Return the [X, Y] coordinate for the center point of the cell that contains the specified text.  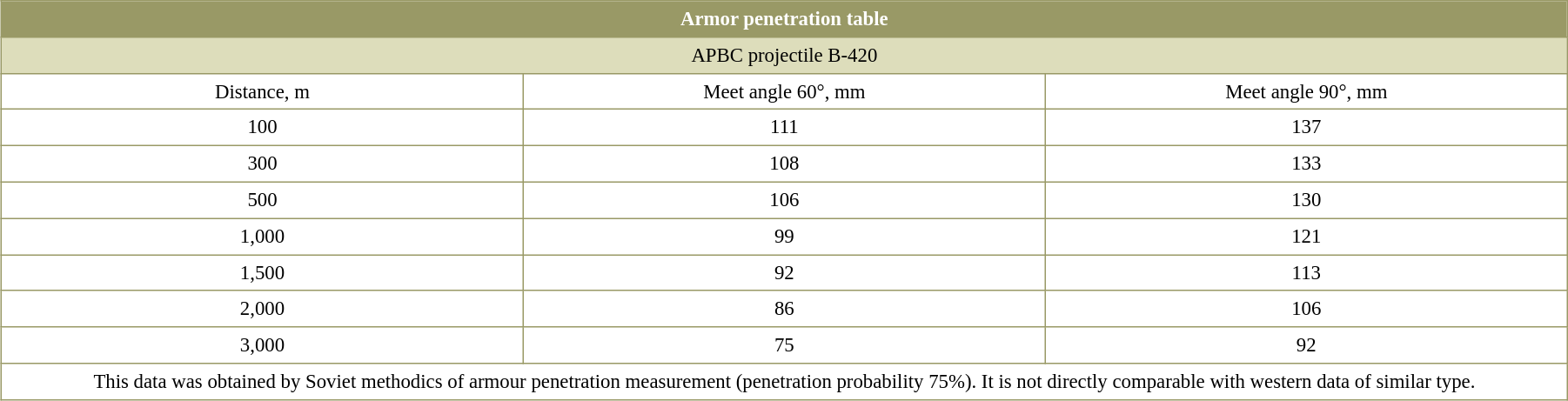
300 [263, 164]
1,000 [263, 237]
75 [784, 345]
99 [784, 237]
133 [1306, 164]
Meet angle 60°, mm [784, 91]
3,000 [263, 345]
121 [1306, 237]
113 [1306, 273]
APBC projectile B-420 [785, 55]
86 [784, 309]
Meet angle 90°, mm [1306, 91]
Armor penetration table [785, 19]
111 [784, 128]
500 [263, 200]
108 [784, 164]
Distance, m [263, 91]
1,500 [263, 273]
100 [263, 128]
130 [1306, 200]
2,000 [263, 309]
137 [1306, 128]
